Scan for the cell matching the given text and deliver its [x, y] coordinate at center. 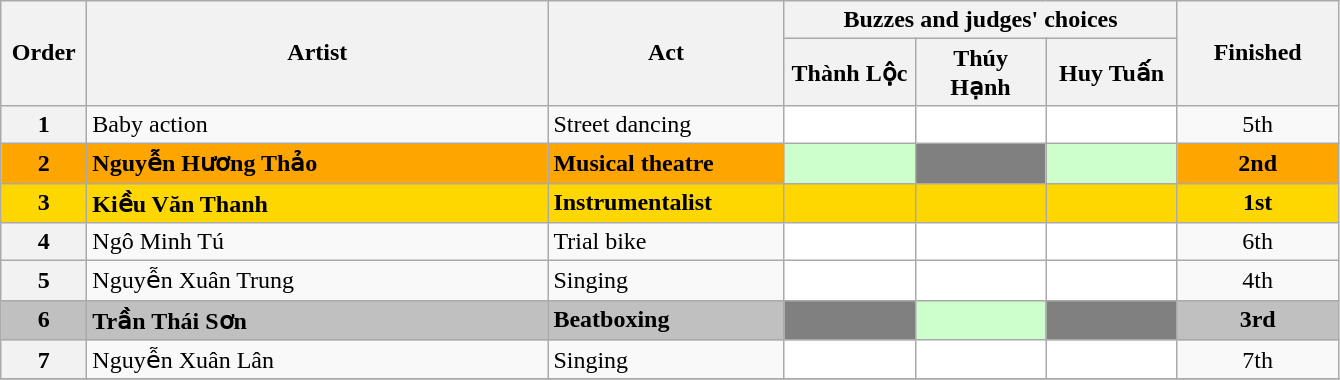
5th [1258, 124]
Finished [1258, 54]
2 [44, 163]
Street dancing [666, 124]
5 [44, 281]
3rd [1258, 320]
6 [44, 320]
7th [1258, 360]
Nguyễn Hương Thảo [318, 163]
Instrumentalist [666, 203]
Act [666, 54]
1 [44, 124]
4th [1258, 281]
Nguyễn Xuân Lân [318, 360]
Thúy Hạnh [980, 72]
Musical theatre [666, 163]
Artist [318, 54]
4 [44, 242]
Beatboxing [666, 320]
3 [44, 203]
Nguyễn Xuân Trung [318, 281]
Order [44, 54]
2nd [1258, 163]
Baby action [318, 124]
6th [1258, 242]
Thành Lộc [850, 72]
Buzzes and judges' choices [980, 20]
Kiều Văn Thanh [318, 203]
Trần Thái Sơn [318, 320]
Ngô Minh Tú [318, 242]
1st [1258, 203]
Trial bike [666, 242]
Huy Tuấn [1112, 72]
7 [44, 360]
